Provide the (X, Y) coordinate of the cell's center where the given text is located.  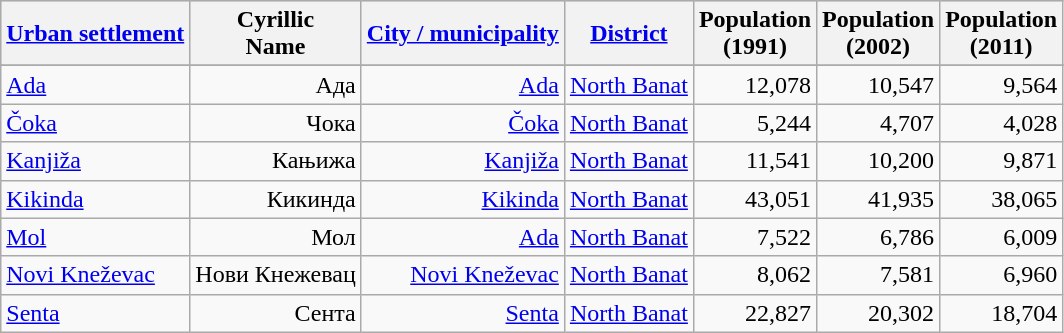
6,786 (878, 237)
Population(2011) (1002, 34)
CyrillicName (276, 34)
8,062 (754, 275)
6,009 (1002, 237)
4,028 (1002, 123)
22,827 (754, 313)
10,200 (878, 161)
6,960 (1002, 275)
Population(2002) (878, 34)
Urban settlement (96, 34)
Нови Кнежевац (276, 275)
11,541 (754, 161)
18,704 (1002, 313)
District (628, 34)
7,522 (754, 237)
Мол (276, 237)
9,871 (1002, 161)
12,078 (754, 85)
Mol (96, 237)
Чока (276, 123)
4,707 (878, 123)
Ада (276, 85)
10,547 (878, 85)
38,065 (1002, 199)
City / municipality (462, 34)
Сента (276, 313)
41,935 (878, 199)
Кикинда (276, 199)
20,302 (878, 313)
Кањижа (276, 161)
43,051 (754, 199)
7,581 (878, 275)
Population(1991) (754, 34)
9,564 (1002, 85)
5,244 (754, 123)
